Capture the cell that displays the provided text and extract its (X, Y) central coordinate. 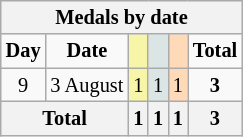
3 August (88, 85)
Date (88, 51)
Day (24, 51)
Medals by date (122, 17)
9 (24, 85)
